Pinpoint the cell where the given text exists, returning its [x, y] midpoint coordinate. 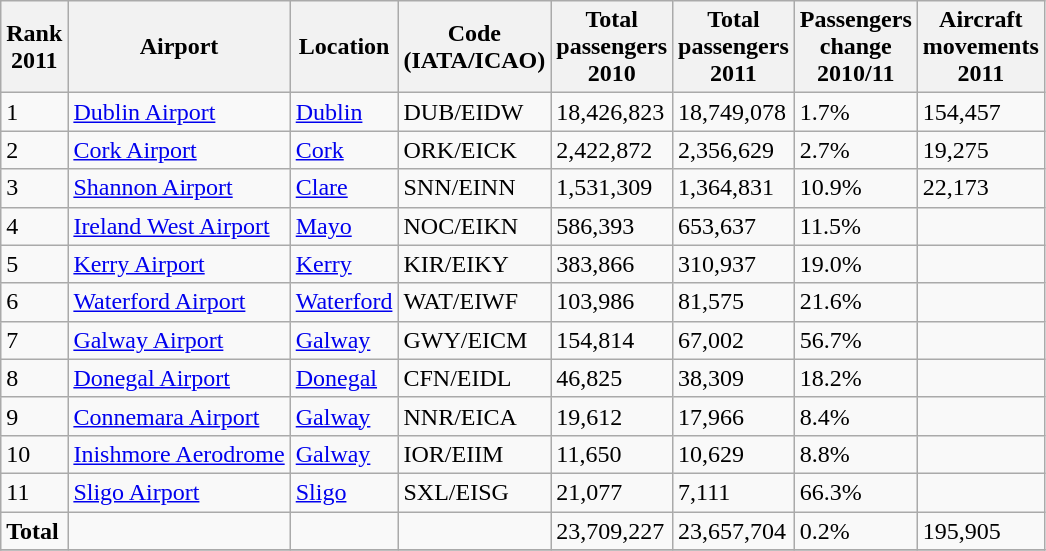
2 [34, 150]
Passengerschange2010/11 [856, 47]
7 [34, 340]
19,612 [612, 416]
Aircraftmovements2011 [980, 47]
Galway Airport [179, 340]
8 [34, 378]
SNN/EINN [474, 188]
SXL/EISG [474, 492]
3 [34, 188]
103,986 [612, 302]
NNR/EICA [474, 416]
22,173 [980, 188]
Clare [344, 188]
Waterford [344, 302]
56.7% [856, 340]
Inishmore Aerodrome [179, 454]
Cork Airport [179, 150]
154,457 [980, 112]
6 [34, 302]
IOR/EIIM [474, 454]
Connemara Airport [179, 416]
21.6% [856, 302]
2,356,629 [734, 150]
17,966 [734, 416]
WAT/EIWF [474, 302]
Kerry Airport [179, 264]
2,422,872 [612, 150]
19,275 [980, 150]
Donegal [344, 378]
Cork [344, 150]
Donegal Airport [179, 378]
19.0% [856, 264]
1,364,831 [734, 188]
66.3% [856, 492]
11.5% [856, 226]
23,709,227 [612, 531]
10.9% [856, 188]
1,531,309 [612, 188]
Sligo [344, 492]
Dublin [344, 112]
Totalpassengers2010 [612, 47]
Location [344, 47]
18,749,078 [734, 112]
2.7% [856, 150]
23,657,704 [734, 531]
38,309 [734, 378]
Waterford Airport [179, 302]
1.7% [856, 112]
195,905 [980, 531]
1 [34, 112]
46,825 [612, 378]
Dublin Airport [179, 112]
11 [34, 492]
DUB/EIDW [474, 112]
18.2% [856, 378]
10,629 [734, 454]
Kerry [344, 264]
8.4% [856, 416]
21,077 [612, 492]
GWY/EICM [474, 340]
81,575 [734, 302]
67,002 [734, 340]
383,866 [612, 264]
Shannon Airport [179, 188]
Airport [179, 47]
653,637 [734, 226]
10 [34, 454]
Code(IATA/ICAO) [474, 47]
18,426,823 [612, 112]
7,111 [734, 492]
5 [34, 264]
ORK/EICK [474, 150]
Sligo Airport [179, 492]
KIR/EIKY [474, 264]
CFN/EIDL [474, 378]
8.8% [856, 454]
Ireland West Airport [179, 226]
4 [34, 226]
Total [34, 531]
Totalpassengers2011 [734, 47]
11,650 [612, 454]
310,937 [734, 264]
NOC/EIKN [474, 226]
586,393 [612, 226]
Mayo [344, 226]
Rank2011 [34, 47]
154,814 [612, 340]
0.2% [856, 531]
9 [34, 416]
